Search for the cell housing the specified text and yield its [x, y] center coordinate. 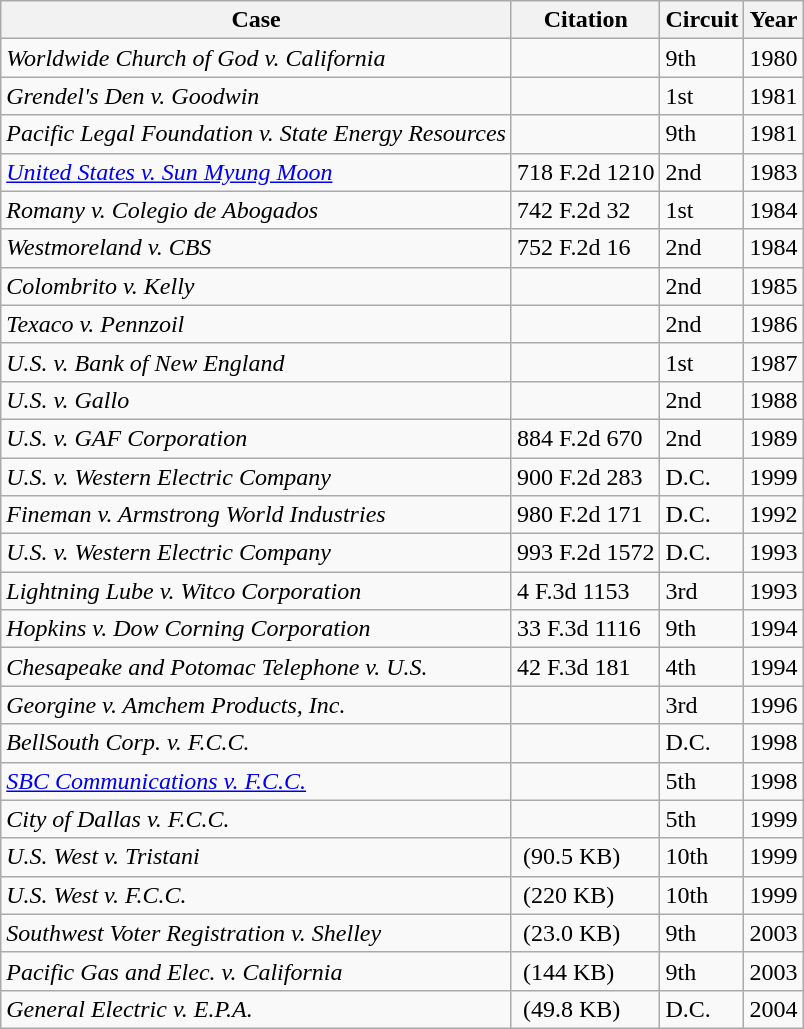
Year [774, 20]
1988 [774, 400]
993 F.2d 1572 [585, 553]
742 F.2d 32 [585, 210]
752 F.2d 16 [585, 248]
4th [702, 667]
Fineman v. Armstrong World Industries [256, 515]
1992 [774, 515]
Citation [585, 20]
SBC Communications v. F.C.C. [256, 781]
1985 [774, 286]
Texaco v. Pennzoil [256, 324]
City of Dallas v. F.C.C. [256, 819]
U.S. West v. F.C.C. [256, 895]
U.S. West v. Tristani [256, 857]
Circuit [702, 20]
1987 [774, 362]
(49.8 KB) [585, 1009]
(144 KB) [585, 971]
1980 [774, 58]
(90.5 KB) [585, 857]
884 F.2d 670 [585, 438]
2004 [774, 1009]
U.S. v. GAF Corporation [256, 438]
Hopkins v. Dow Corning Corporation [256, 629]
Westmoreland v. CBS [256, 248]
Grendel's Den v. Goodwin [256, 96]
42 F.3d 181 [585, 667]
Case [256, 20]
900 F.2d 283 [585, 477]
(23.0 KB) [585, 933]
Pacific Legal Foundation v. State Energy Resources [256, 134]
Southwest Voter Registration v. Shelley [256, 933]
Romany v. Colegio de Abogados [256, 210]
Pacific Gas and Elec. v. California [256, 971]
United States v. Sun Myung Moon [256, 172]
U.S. v. Bank of New England [256, 362]
718 F.2d 1210 [585, 172]
(220 KB) [585, 895]
Chesapeake and Potomac Telephone v. U.S. [256, 667]
Worldwide Church of God v. California [256, 58]
General Electric v. E.P.A. [256, 1009]
BellSouth Corp. v. F.C.C. [256, 743]
33 F.3d 1116 [585, 629]
1989 [774, 438]
980 F.2d 171 [585, 515]
Lightning Lube v. Witco Corporation [256, 591]
Colombrito v. Kelly [256, 286]
1996 [774, 705]
Georgine v. Amchem Products, Inc. [256, 705]
4 F.3d 1153 [585, 591]
U.S. v. Gallo [256, 400]
1986 [774, 324]
1983 [774, 172]
